Capture the cell that displays the provided text and extract its [X, Y] central coordinate. 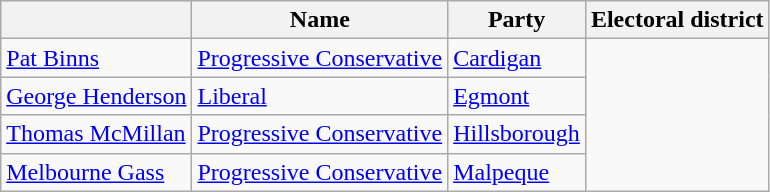
Egmont [517, 96]
Cardigan [517, 58]
Electoral district [677, 20]
Party [517, 20]
Hillsborough [517, 134]
Name [320, 20]
George Henderson [96, 96]
Pat Binns [96, 58]
Malpeque [517, 172]
Melbourne Gass [96, 172]
Thomas McMillan [96, 134]
Liberal [320, 96]
